Output the (x, y) coordinate of the center of the cell containing the given text.  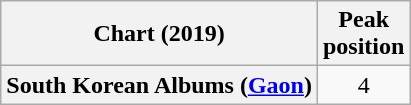
South Korean Albums (Gaon) (160, 85)
Peak position (363, 34)
Chart (2019) (160, 34)
4 (363, 85)
